From the cell containing the given text, extract its center point as (x, y) coordinate. 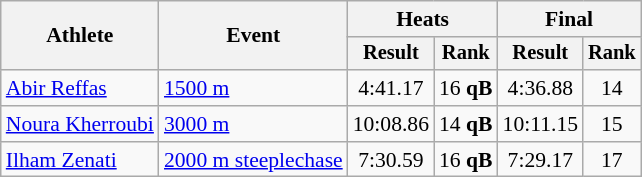
Event (254, 36)
15 (612, 124)
Athlete (80, 36)
1500 m (254, 88)
3000 m (254, 124)
10:11.15 (540, 124)
16 qB (466, 88)
4:36.88 (540, 88)
14 (612, 88)
Final (570, 19)
10:08.86 (391, 124)
Heats (423, 19)
14 qB (466, 124)
Noura Kherroubi (80, 124)
4:41.17 (391, 88)
Abir Reffas (80, 88)
